Capture the cell that displays the provided text and extract its [x, y] central coordinate. 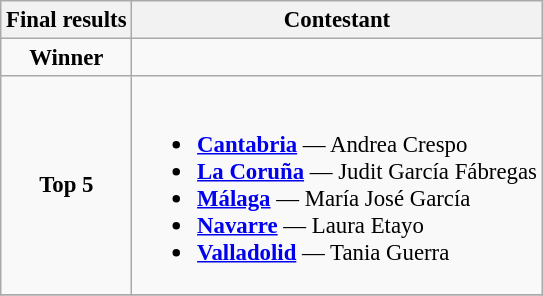
Winner [66, 58]
Contestant [337, 20]
Final results [66, 20]
Top 5 [66, 185]
Cantabria — Andrea Crespo La Coruña — Judit García Fábregas Málaga — María José García Navarre — Laura Etayo Valladolid — Tania Guerra [337, 185]
